Identify which cell holds the provided text, then report its (x, y) central coordinate. 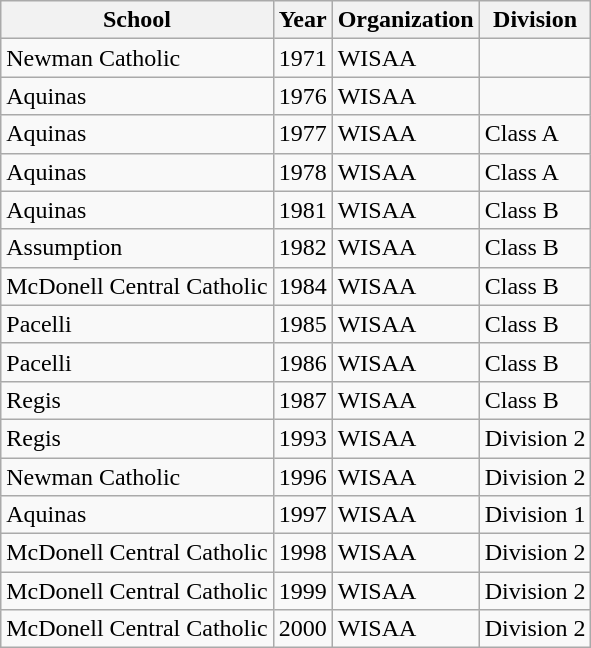
1971 (302, 58)
Year (302, 20)
1987 (302, 400)
Organization (406, 20)
1976 (302, 96)
1985 (302, 324)
2000 (302, 629)
1998 (302, 553)
Division 1 (535, 515)
1993 (302, 438)
1978 (302, 172)
Division (535, 20)
1986 (302, 362)
1996 (302, 477)
Assumption (137, 248)
1999 (302, 591)
1981 (302, 210)
1984 (302, 286)
School (137, 20)
1997 (302, 515)
1982 (302, 248)
1977 (302, 134)
